Extract the (X, Y) coordinate from the center of the cell holding the provided text.  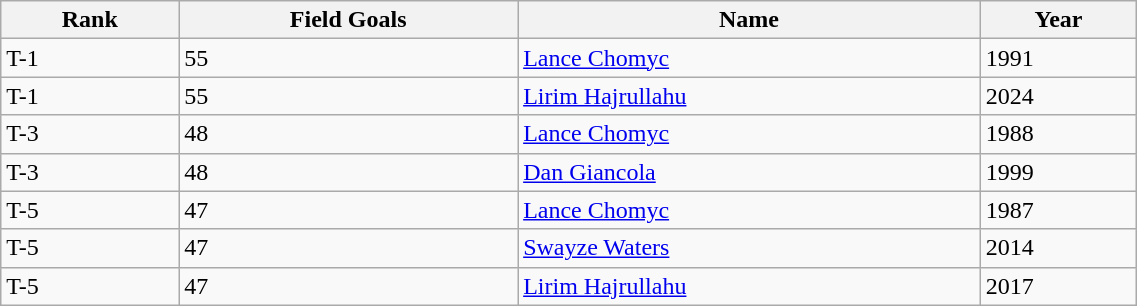
2024 (1058, 96)
Field Goals (348, 20)
2014 (1058, 248)
Swayze Waters (750, 248)
Year (1058, 20)
1987 (1058, 210)
Rank (90, 20)
2017 (1058, 286)
1988 (1058, 134)
1999 (1058, 172)
1991 (1058, 58)
Dan Giancola (750, 172)
Name (750, 20)
